Capture the cell that displays the provided text and extract its [X, Y] central coordinate. 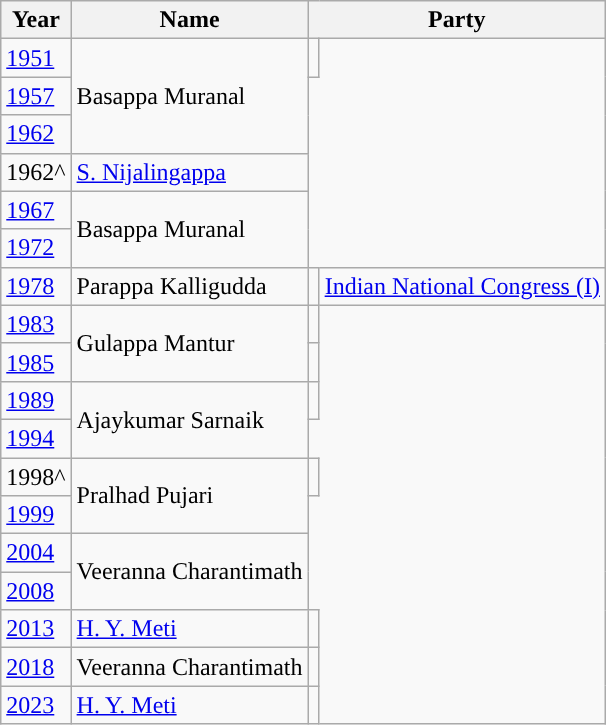
2023 [36, 705]
Ajaykumar Sarnaik [190, 419]
S. Nijalingappa [190, 172]
Name [190, 20]
1972 [36, 248]
1994 [36, 438]
Indian National Congress (I) [462, 286]
2018 [36, 667]
1962 [36, 134]
1967 [36, 210]
Gulappa Mantur [190, 343]
2004 [36, 553]
Pralhad Pujari [190, 496]
1957 [36, 96]
1999 [36, 515]
1978 [36, 286]
Year [36, 20]
1983 [36, 324]
1951 [36, 58]
1998^ [36, 477]
2008 [36, 591]
1985 [36, 362]
2013 [36, 629]
1962^ [36, 172]
Party [456, 20]
1989 [36, 400]
Parappa Kalligudda [190, 286]
